Extract the [x, y] coordinate from the center of the cell holding the provided text.  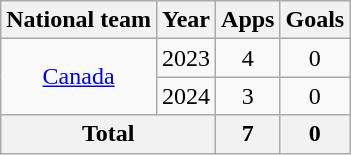
Year [186, 20]
7 [248, 134]
Goals [315, 20]
Canada [79, 77]
National team [79, 20]
2024 [186, 96]
Total [108, 134]
Apps [248, 20]
4 [248, 58]
2023 [186, 58]
3 [248, 96]
